Extract the [x, y] coordinate from the center of the cell holding the provided text.  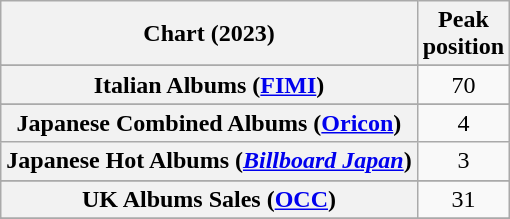
31 [463, 199]
UK Albums Sales (OCC) [209, 199]
Peakposition [463, 34]
Japanese Hot Albums (Billboard Japan) [209, 161]
Chart (2023) [209, 34]
3 [463, 161]
Japanese Combined Albums (Oricon) [209, 123]
70 [463, 85]
4 [463, 123]
Italian Albums (FIMI) [209, 85]
